Output the (x, y) coordinate of the center of the cell containing the given text.  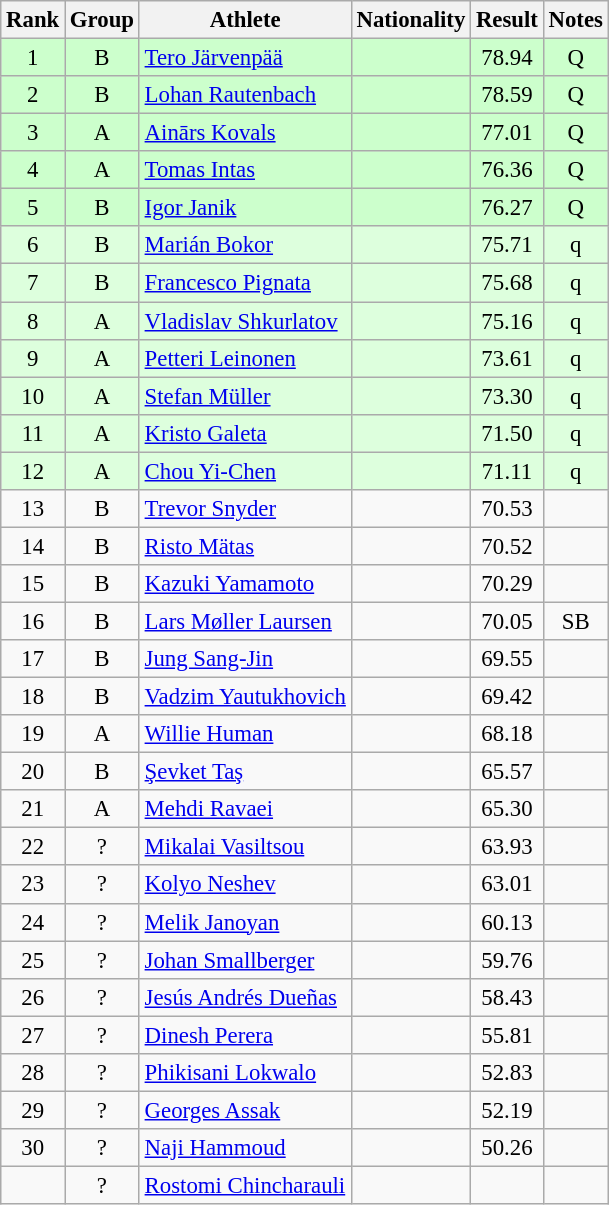
Naji Hammoud (245, 1148)
59.76 (508, 960)
2 (33, 95)
17 (33, 659)
9 (33, 358)
Marián Bokor (245, 245)
Jung Sang-Jin (245, 659)
16 (33, 621)
76.27 (508, 208)
69.42 (508, 697)
29 (33, 1110)
Petteri Leinonen (245, 358)
70.29 (508, 584)
Trevor Snyder (245, 509)
Notes (576, 20)
Jesús Andrés Dueñas (245, 997)
65.30 (508, 809)
70.05 (508, 621)
52.19 (508, 1110)
12 (33, 471)
25 (33, 960)
Athlete (245, 20)
Chou Yi-Chen (245, 471)
Tomas Intas (245, 170)
Nationality (410, 20)
71.50 (508, 433)
15 (33, 584)
Kristo Galeta (245, 433)
50.26 (508, 1148)
28 (33, 1073)
7 (33, 283)
Group (102, 20)
76.36 (508, 170)
Lars Møller Laursen (245, 621)
Rank (33, 20)
63.01 (508, 885)
Dinesh Perera (245, 1035)
65.57 (508, 772)
Johan Smallberger (245, 960)
11 (33, 433)
19 (33, 734)
Stefan Müller (245, 396)
Vladislav Shkurlatov (245, 321)
Igor Janik (245, 208)
78.59 (508, 95)
73.30 (508, 396)
77.01 (508, 133)
55.81 (508, 1035)
6 (33, 245)
Lohan Rautenbach (245, 95)
69.55 (508, 659)
Tero Järvenpää (245, 58)
Risto Mätas (245, 546)
1 (33, 58)
75.71 (508, 245)
68.18 (508, 734)
23 (33, 885)
70.53 (508, 509)
18 (33, 697)
10 (33, 396)
22 (33, 847)
71.11 (508, 471)
8 (33, 321)
20 (33, 772)
78.94 (508, 58)
26 (33, 997)
75.68 (508, 283)
52.83 (508, 1073)
60.13 (508, 922)
24 (33, 922)
27 (33, 1035)
Kazuki Yamamoto (245, 584)
73.61 (508, 358)
4 (33, 170)
30 (33, 1148)
14 (33, 546)
Mehdi Ravaei (245, 809)
75.16 (508, 321)
Şevket Taş (245, 772)
5 (33, 208)
Mikalai Vasiltsou (245, 847)
Francesco Pignata (245, 283)
3 (33, 133)
SB (576, 621)
13 (33, 509)
Result (508, 20)
21 (33, 809)
Rostomi Chincharauli (245, 1185)
Kolyo Neshev (245, 885)
Vadzim Yautukhovich (245, 697)
58.43 (508, 997)
Phikisani Lokwalo (245, 1073)
Willie Human (245, 734)
Georges Assak (245, 1110)
63.93 (508, 847)
Ainārs Kovals (245, 133)
70.52 (508, 546)
Melik Janoyan (245, 922)
